Determine the (X, Y) coordinate at the center of the cell enclosing the given text.  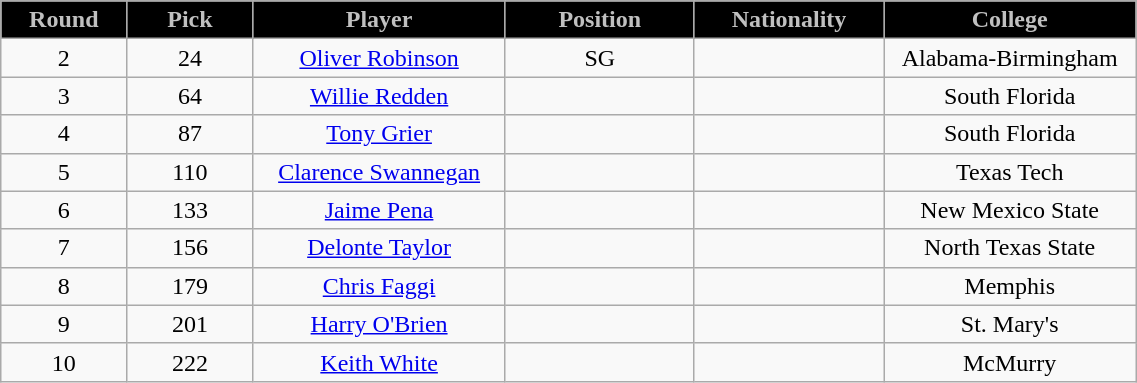
9 (64, 324)
Willie Redden (379, 96)
St. Mary's (1010, 324)
5 (64, 172)
156 (190, 248)
Player (379, 20)
Keith White (379, 362)
179 (190, 286)
8 (64, 286)
McMurry (1010, 362)
Nationality (788, 20)
24 (190, 58)
Harry O'Brien (379, 324)
Jaime Pena (379, 210)
201 (190, 324)
110 (190, 172)
64 (190, 96)
87 (190, 134)
7 (64, 248)
Texas Tech (1010, 172)
Position (600, 20)
College (1010, 20)
133 (190, 210)
4 (64, 134)
2 (64, 58)
222 (190, 362)
Oliver Robinson (379, 58)
New Mexico State (1010, 210)
6 (64, 210)
Round (64, 20)
3 (64, 96)
Alabama-Birmingham (1010, 58)
10 (64, 362)
Memphis (1010, 286)
Delonte Taylor (379, 248)
Clarence Swannegan (379, 172)
SG (600, 58)
Tony Grier (379, 134)
Pick (190, 20)
Chris Faggi (379, 286)
North Texas State (1010, 248)
